Find where the given text appears and provide that cell's center as [x, y] coordinate. 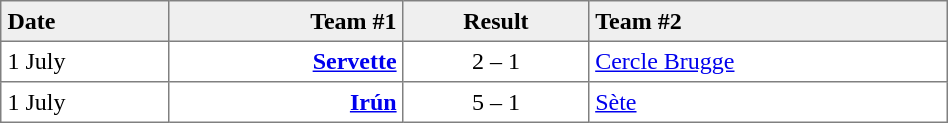
Cercle Brugge [768, 61]
2 – 1 [496, 61]
Servette [286, 61]
Date [85, 21]
5 – 1 [496, 102]
Sète [768, 102]
Result [496, 21]
Team #2 [768, 21]
Irún [286, 102]
Team #1 [286, 21]
